Search for the cell housing the specified text and yield its (X, Y) center coordinate. 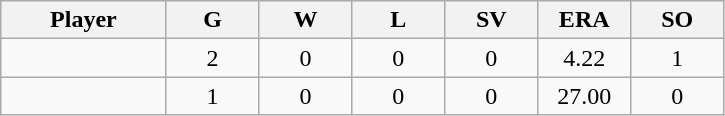
4.22 (584, 58)
L (398, 20)
ERA (584, 20)
SV (492, 20)
G (212, 20)
SO (678, 20)
2 (212, 58)
Player (84, 20)
W (306, 20)
27.00 (584, 96)
